Capture the cell that displays the provided text and extract its (x, y) central coordinate. 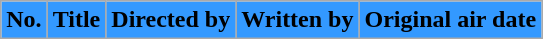
Original air date (450, 20)
Directed by (171, 20)
Title (76, 20)
Written by (298, 20)
No. (24, 20)
